Locate the cell with the specified text and output its (x, y) center coordinate. 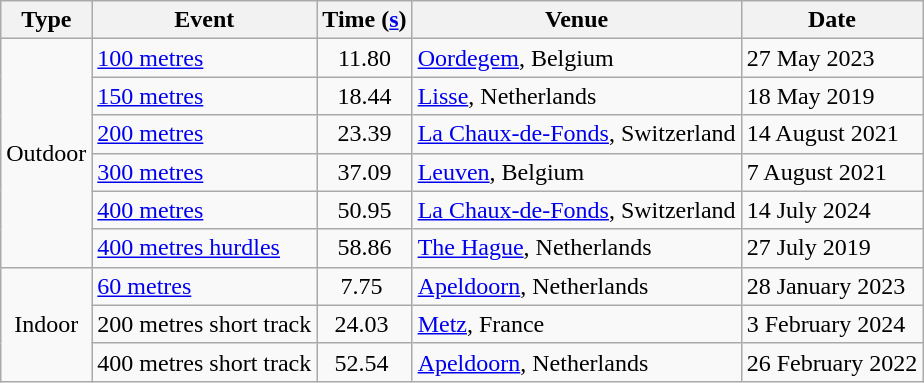
14 July 2024 (832, 210)
Venue (576, 20)
18 May 2019 (832, 96)
24.03 (364, 324)
Time (s) (364, 20)
27 July 2019 (832, 248)
Oordegem, Belgium (576, 58)
100 metres (204, 58)
3 February 2024 (832, 324)
28 January 2023 (832, 286)
37.09 (364, 172)
58.86 (364, 248)
The Hague, Netherlands (576, 248)
Date (832, 20)
50.95 (364, 210)
Leuven, Belgium (576, 172)
Indoor (46, 324)
14 August 2021 (832, 134)
Metz, France (576, 324)
200 metres short track (204, 324)
400 metres short track (204, 362)
27 May 2023 (832, 58)
23.39 (364, 134)
26 February 2022 (832, 362)
Type (46, 20)
300 metres (204, 172)
7 August 2021 (832, 172)
18.44 (364, 96)
11.80 (364, 58)
200 metres (204, 134)
150 metres (204, 96)
400 metres (204, 210)
60 metres (204, 286)
Outdoor (46, 153)
Lisse, Netherlands (576, 96)
52.54 (364, 362)
7.75 (364, 286)
Event (204, 20)
400 metres hurdles (204, 248)
